Extract the (x, y) coordinate from the center of the cell holding the provided text.  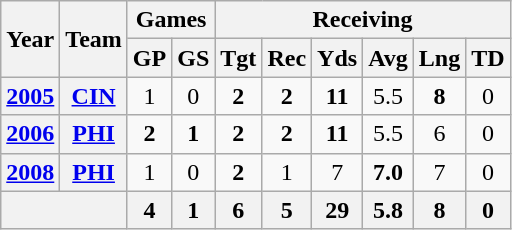
Year (30, 39)
GP (149, 58)
29 (338, 210)
2005 (30, 96)
GS (194, 58)
Receiving (362, 20)
5.8 (388, 210)
Lng (439, 58)
Team (94, 39)
Games (170, 20)
TD (488, 58)
Yds (338, 58)
4 (149, 210)
Avg (388, 58)
CIN (94, 96)
Rec (287, 58)
2008 (30, 172)
5 (287, 210)
Tgt (238, 58)
2006 (30, 134)
7.0 (388, 172)
